Identify which cell holds the provided text, then report its [x, y] central coordinate. 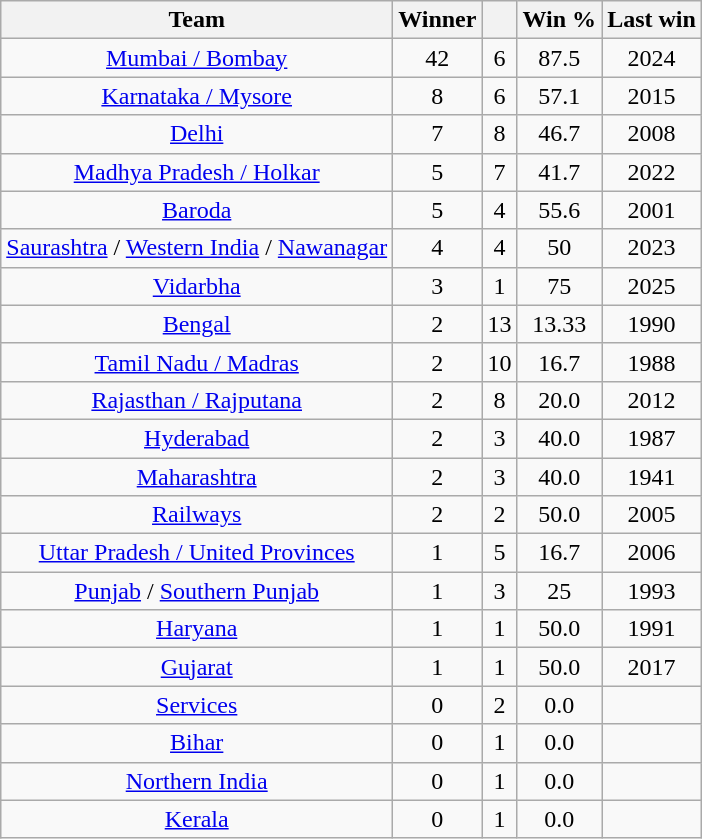
Services [197, 705]
Mumbai / Bombay [197, 58]
13.33 [560, 324]
1990 [652, 324]
1991 [652, 629]
Delhi [197, 134]
Northern India [197, 781]
2024 [652, 58]
2017 [652, 667]
41.7 [560, 172]
20.0 [560, 400]
2025 [652, 286]
Team [197, 20]
87.5 [560, 58]
2015 [652, 96]
Gujarat [197, 667]
Madhya Pradesh / Holkar [197, 172]
1941 [652, 477]
75 [560, 286]
Tamil Nadu / Madras [197, 362]
Saurashtra / Western India / Nawanagar [197, 248]
Kerala [197, 819]
1993 [652, 591]
2022 [652, 172]
Vidarbha [197, 286]
2005 [652, 515]
1988 [652, 362]
50 [560, 248]
2023 [652, 248]
25 [560, 591]
46.7 [560, 134]
Bihar [197, 743]
42 [438, 58]
Rajasthan / Rajputana [197, 400]
Win % [560, 20]
Punjab / Southern Punjab [197, 591]
Railways [197, 515]
57.1 [560, 96]
Karnataka / Mysore [197, 96]
Bengal [197, 324]
Winner [438, 20]
Baroda [197, 210]
10 [500, 362]
55.6 [560, 210]
13 [500, 324]
Haryana [197, 629]
Maharashtra [197, 477]
Uttar Pradesh / United Provinces [197, 553]
2001 [652, 210]
Hyderabad [197, 438]
2012 [652, 400]
1987 [652, 438]
2006 [652, 553]
Last win [652, 20]
2008 [652, 134]
